Pinpoint the cell where the given text exists, returning its (x, y) midpoint coordinate. 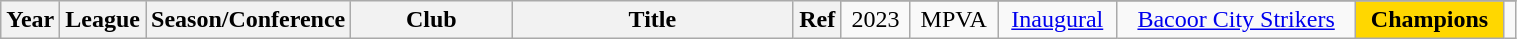
League (103, 20)
2023 (875, 20)
Bacoor City Strikers (1236, 20)
Season/Conference (248, 20)
Title (652, 20)
Inaugural (1057, 20)
Club (432, 20)
Ref (818, 20)
MPVA (954, 20)
Champions (1430, 20)
Year (30, 20)
